Provide the (x, y) coordinate of the cell's center where the given text is located.  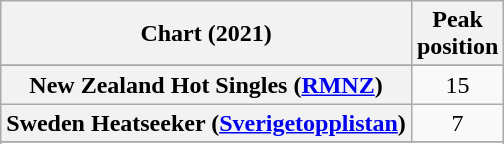
7 (457, 123)
Peakposition (457, 34)
New Zealand Hot Singles (RMNZ) (206, 85)
Chart (2021) (206, 34)
Sweden Heatseeker (Sverigetopplistan) (206, 123)
15 (457, 85)
